Return (X, Y) of the center of cell containing provided text 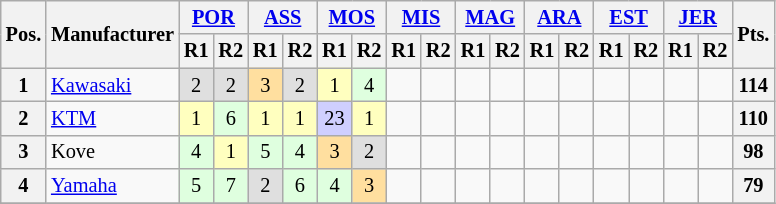
MAG (490, 17)
POR (214, 17)
Kove (112, 152)
23 (334, 118)
EST (628, 17)
KTM (112, 118)
ASS (282, 17)
Pts. (753, 34)
79 (753, 186)
MOS (352, 17)
Yamaha (112, 186)
Manufacturer (112, 34)
98 (753, 152)
ARA (560, 17)
Pos. (24, 34)
7 (230, 186)
114 (753, 85)
JER (698, 17)
Kawasaki (112, 85)
110 (753, 118)
MIS (420, 17)
